Output the [x, y] coordinate of the center of the cell containing the given text.  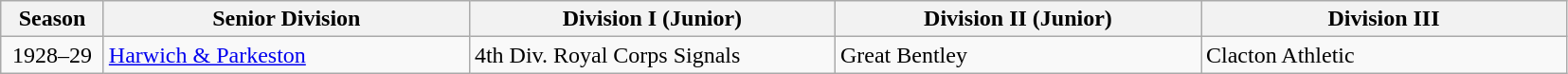
Harwich & Parkeston [286, 55]
Senior Division [286, 19]
1928–29 [53, 55]
Division II (Junior) [1018, 19]
Division I (Junior) [652, 19]
4th Div. Royal Corps Signals [652, 55]
Division III [1384, 19]
Great Bentley [1018, 55]
Clacton Athletic [1384, 55]
Season [53, 19]
